Return (x, y) of the center of cell containing provided text 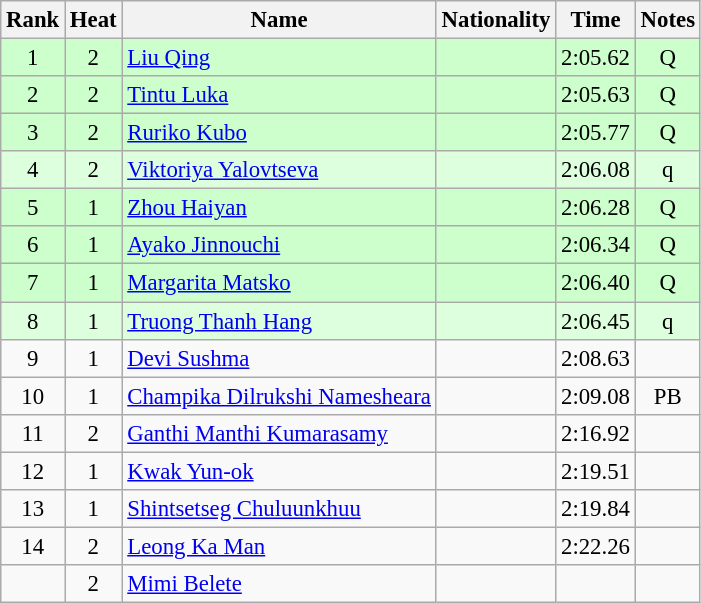
Shintsetseg Chuluunkhuu (279, 509)
2:06.28 (596, 208)
11 (33, 433)
10 (33, 396)
2:22.26 (596, 546)
6 (33, 245)
Nationality (496, 20)
Viktoriya Yalovtseva (279, 170)
Ruriko Kubo (279, 133)
2:09.08 (596, 396)
2:08.63 (596, 358)
PB (668, 396)
Truong Thanh Hang (279, 321)
2:06.08 (596, 170)
Leong Ka Man (279, 546)
Zhou Haiyan (279, 208)
9 (33, 358)
2:19.84 (596, 509)
7 (33, 283)
8 (33, 321)
2:05.77 (596, 133)
5 (33, 208)
2:06.45 (596, 321)
Ayako Jinnouchi (279, 245)
Notes (668, 20)
2:05.62 (596, 58)
4 (33, 170)
Tintu Luka (279, 95)
Name (279, 20)
12 (33, 471)
Time (596, 20)
Liu Qing (279, 58)
13 (33, 509)
3 (33, 133)
Devi Sushma (279, 358)
2:06.34 (596, 245)
Heat (94, 20)
Champika Dilrukshi Namesheara (279, 396)
2:05.63 (596, 95)
Mimi Belete (279, 584)
2:16.92 (596, 433)
Margarita Matsko (279, 283)
Ganthi Manthi Kumarasamy (279, 433)
14 (33, 546)
2:19.51 (596, 471)
Kwak Yun-ok (279, 471)
Rank (33, 20)
2:06.40 (596, 283)
